Capture the cell that displays the provided text and extract its [X, Y] central coordinate. 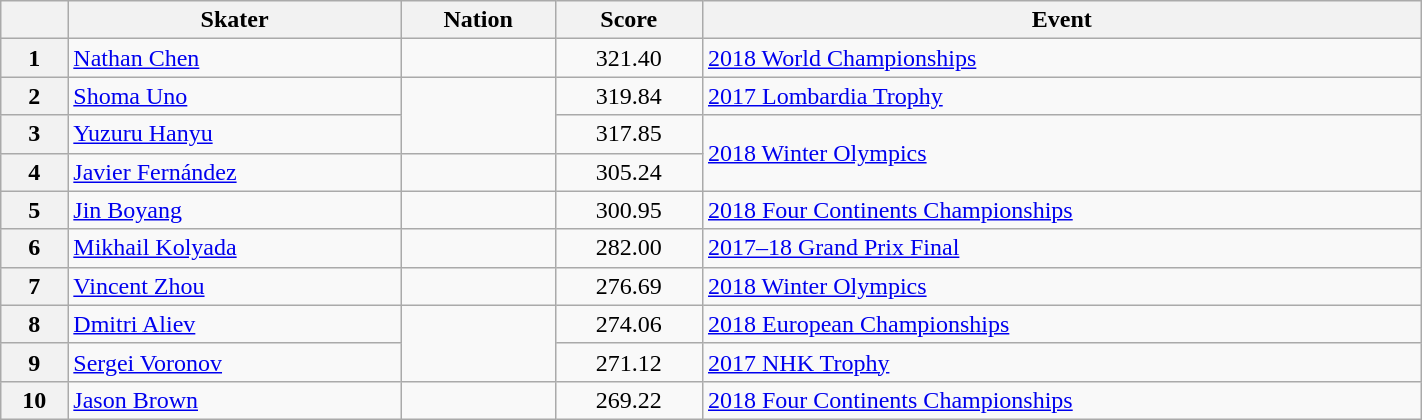
Jin Boyang [235, 210]
2017 Lombardia Trophy [1062, 96]
305.24 [628, 172]
2 [34, 96]
271.12 [628, 362]
4 [34, 172]
Nation [478, 20]
6 [34, 248]
282.00 [628, 248]
Yuzuru Hanyu [235, 134]
300.95 [628, 210]
Dmitri Aliev [235, 324]
Javier Fernández [235, 172]
Mikhail Kolyada [235, 248]
319.84 [628, 96]
2018 World Championships [1062, 58]
3 [34, 134]
2018 European Championships [1062, 324]
2017 NHK Trophy [1062, 362]
Score [628, 20]
Sergei Voronov [235, 362]
8 [34, 324]
10 [34, 400]
9 [34, 362]
7 [34, 286]
Nathan Chen [235, 58]
5 [34, 210]
Jason Brown [235, 400]
276.69 [628, 286]
2017–18 Grand Prix Final [1062, 248]
Shoma Uno [235, 96]
274.06 [628, 324]
1 [34, 58]
Event [1062, 20]
Vincent Zhou [235, 286]
Skater [235, 20]
269.22 [628, 400]
321.40 [628, 58]
317.85 [628, 134]
